Return [x, y] of the center of cell containing provided text 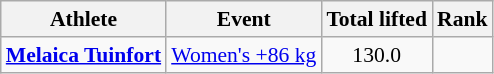
Athlete [84, 19]
Women's +86 kg [244, 55]
Total lifted [376, 19]
Melaica Tuinfort [84, 55]
Event [244, 19]
130.0 [376, 55]
Rank [462, 19]
